Determine the (x, y) coordinate at the center of the cell enclosing the given text.  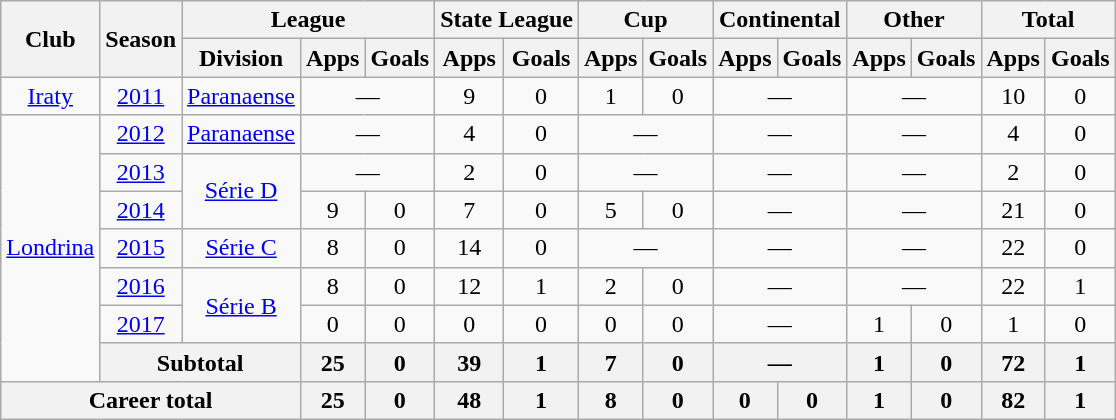
2015 (141, 248)
12 (470, 286)
Career total (151, 400)
Cup (645, 20)
39 (470, 362)
Série C (242, 248)
Club (50, 39)
League (308, 20)
Other (914, 20)
Londrina (50, 248)
2016 (141, 286)
Continental (780, 20)
Season (141, 39)
Division (242, 58)
2017 (141, 324)
48 (470, 400)
Série B (242, 305)
Subtotal (200, 362)
2011 (141, 96)
State League (507, 20)
5 (610, 210)
82 (1013, 400)
2013 (141, 172)
Série D (242, 191)
14 (470, 248)
2014 (141, 210)
2012 (141, 134)
72 (1013, 362)
10 (1013, 96)
21 (1013, 210)
Iraty (50, 96)
Total (1048, 20)
